Scan for the cell matching the given text and deliver its (X, Y) coordinate at center. 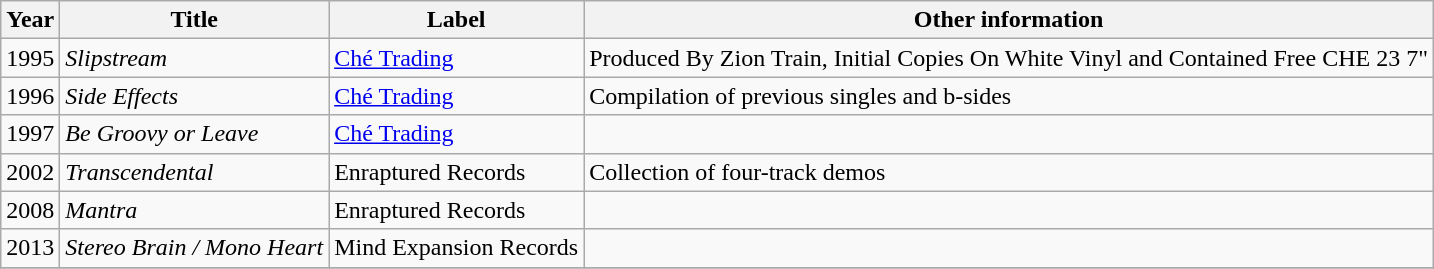
2008 (30, 210)
Label (456, 20)
Mantra (194, 210)
Year (30, 20)
Produced By Zion Train, Initial Copies On White Vinyl and Contained Free CHE 23 7" (1009, 58)
1995 (30, 58)
1996 (30, 96)
Slipstream (194, 58)
Title (194, 20)
1997 (30, 134)
Stereo Brain / Mono Heart (194, 248)
Other information (1009, 20)
2013 (30, 248)
Mind Expansion Records (456, 248)
Transcendental (194, 172)
Collection of four-track demos (1009, 172)
2002 (30, 172)
Compilation of previous singles and b-sides (1009, 96)
Side Effects (194, 96)
Be Groovy or Leave (194, 134)
